Find where the given text appears and provide that cell's center as [X, Y] coordinate. 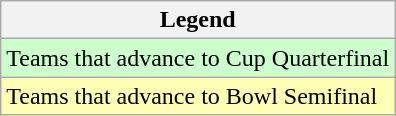
Teams that advance to Cup Quarterfinal [198, 58]
Teams that advance to Bowl Semifinal [198, 96]
Legend [198, 20]
